Locate the cell with the specified text and output its [x, y] center coordinate. 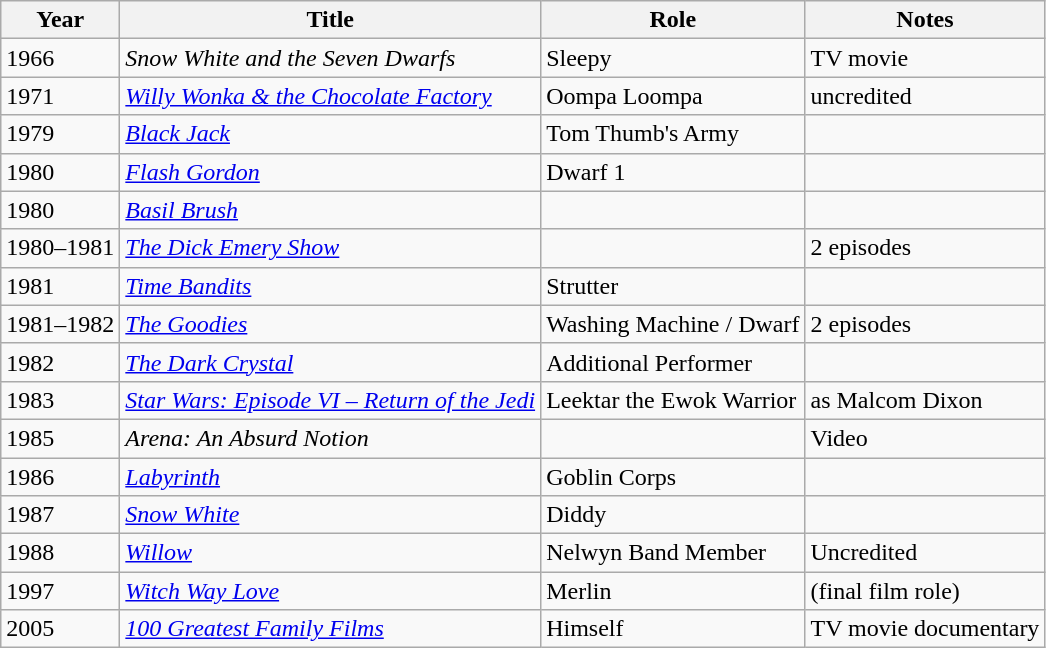
1985 [60, 438]
Leektar the Ewok Warrior [673, 400]
Notes [925, 20]
Himself [673, 629]
100 Greatest Family Films [330, 629]
Snow White and the Seven Dwarfs [330, 58]
1979 [60, 134]
uncredited [925, 96]
1982 [60, 362]
Sleepy [673, 58]
Flash Gordon [330, 172]
The Goodies [330, 324]
Witch Way Love [330, 591]
Role [673, 20]
Merlin [673, 591]
Additional Performer [673, 362]
Basil Brush [330, 210]
Black Jack [330, 134]
The Dark Crystal [330, 362]
Time Bandits [330, 286]
1986 [60, 477]
TV movie [925, 58]
Willow [330, 553]
Video [925, 438]
Title [330, 20]
Willy Wonka & the Chocolate Factory [330, 96]
1980–1981 [60, 248]
1983 [60, 400]
The Dick Emery Show [330, 248]
1988 [60, 553]
2005 [60, 629]
Star Wars: Episode VI – Return of the Jedi [330, 400]
Nelwyn Band Member [673, 553]
(final film role) [925, 591]
Labyrinth [330, 477]
Tom Thumb's Army [673, 134]
Washing Machine / Dwarf [673, 324]
Uncredited [925, 553]
1981 [60, 286]
TV movie documentary [925, 629]
1981–1982 [60, 324]
1997 [60, 591]
Dwarf 1 [673, 172]
Oompa Loompa [673, 96]
as Malcom Dixon [925, 400]
Year [60, 20]
Strutter [673, 286]
Diddy [673, 515]
1987 [60, 515]
1971 [60, 96]
Goblin Corps [673, 477]
Snow White [330, 515]
Arena: An Absurd Notion [330, 438]
1966 [60, 58]
